Pinpoint the cell where the given text exists, returning its [x, y] midpoint coordinate. 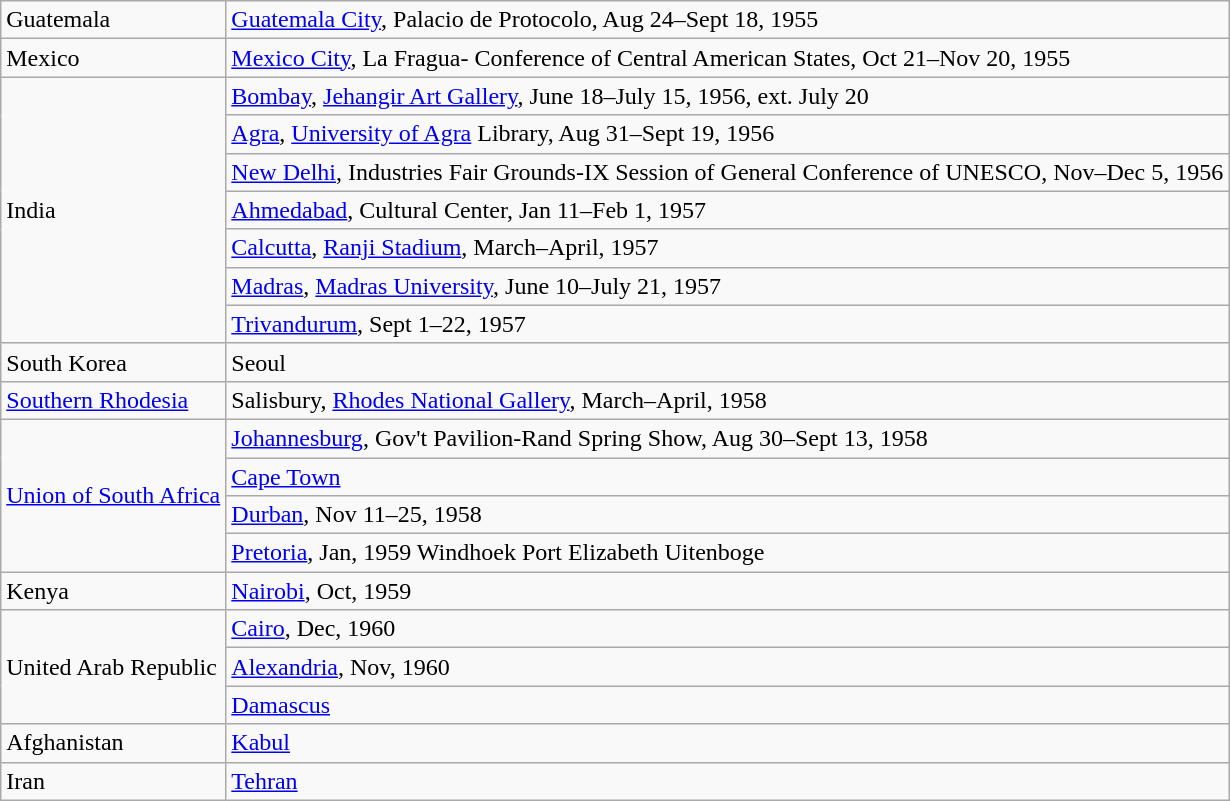
Union of South Africa [114, 495]
Nairobi, Oct, 1959 [728, 591]
Mexico [114, 58]
Tehran [728, 781]
Iran [114, 781]
Kabul [728, 743]
Mexico City, La Fragua- Conference of Central American States, Oct 21–Nov 20, 1955 [728, 58]
Bombay, Jehangir Art Gallery, June 18–July 15, 1956, ext. July 20 [728, 96]
Southern Rhodesia [114, 400]
New Delhi, Industries Fair Grounds-IX Session of General Conference of UNESCO, Nov–Dec 5, 1956 [728, 172]
India [114, 210]
Seoul [728, 362]
United Arab Republic [114, 667]
Ahmedabad, Cultural Center, Jan 11–Feb 1, 1957 [728, 210]
Guatemala [114, 20]
Durban, Nov 11–25, 1958 [728, 515]
Calcutta, Ranji Stadium, March–April, 1957 [728, 248]
South Korea [114, 362]
Trivandurum, Sept 1–22, 1957 [728, 324]
Kenya [114, 591]
Afghanistan [114, 743]
Damascus [728, 705]
Alexandria, Nov, 1960 [728, 667]
Agra, University of Agra Library, Aug 31–Sept 19, 1956 [728, 134]
Madras, Madras University, June 10–July 21, 1957 [728, 286]
Johannesburg, Gov't Pavilion-Rand Spring Show, Aug 30–Sept 13, 1958 [728, 438]
Cape Town [728, 477]
Salisbury, Rhodes National Gallery, March–April, 1958 [728, 400]
Guatemala City, Palacio de Protocolo, Aug 24–Sept 18, 1955 [728, 20]
Cairo, Dec, 1960 [728, 629]
Pretoria, Jan, 1959 Windhoek Port Elizabeth Uitenboge [728, 553]
